Identify which cell holds the provided text, then report its [x, y] central coordinate. 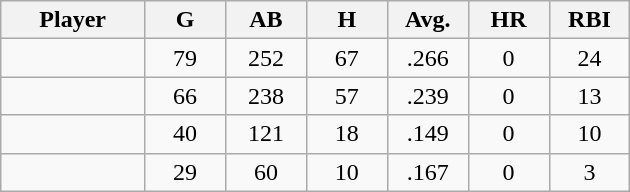
40 [186, 134]
57 [346, 96]
H [346, 20]
238 [266, 96]
G [186, 20]
.149 [428, 134]
79 [186, 58]
Avg. [428, 20]
3 [590, 172]
Player [73, 20]
18 [346, 134]
60 [266, 172]
121 [266, 134]
67 [346, 58]
RBI [590, 20]
29 [186, 172]
24 [590, 58]
.266 [428, 58]
AB [266, 20]
13 [590, 96]
.239 [428, 96]
252 [266, 58]
66 [186, 96]
HR [508, 20]
.167 [428, 172]
